Scan for the cell matching the given text and deliver its [x, y] coordinate at center. 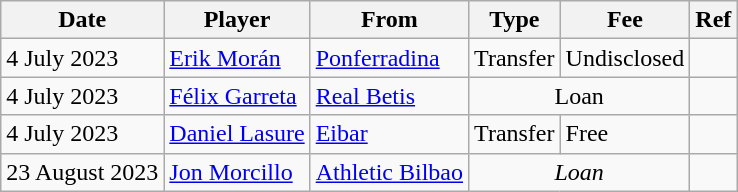
Erik Morán [237, 58]
Free [625, 134]
From [389, 20]
Date [82, 20]
Ref [714, 20]
23 August 2023 [82, 172]
Undisclosed [625, 58]
Jon Morcillo [237, 172]
Félix Garreta [237, 96]
Real Betis [389, 96]
Player [237, 20]
Athletic Bilbao [389, 172]
Eibar [389, 134]
Fee [625, 20]
Type [515, 20]
Daniel Lasure [237, 134]
Ponferradina [389, 58]
